Return [x, y] of the center of cell containing provided text 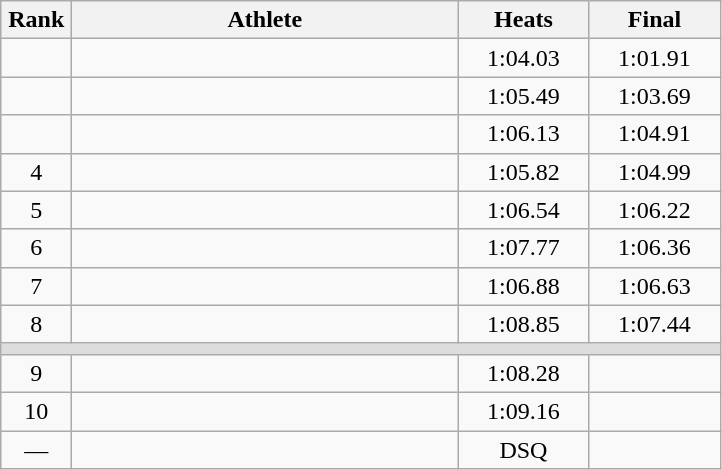
1:04.99 [654, 172]
1:07.44 [654, 324]
1:04.91 [654, 134]
7 [36, 286]
1:03.69 [654, 96]
4 [36, 172]
1:07.77 [524, 248]
9 [36, 373]
— [36, 449]
8 [36, 324]
1:01.91 [654, 58]
10 [36, 411]
Heats [524, 20]
Athlete [265, 20]
1:05.82 [524, 172]
1:06.54 [524, 210]
1:04.03 [524, 58]
Rank [36, 20]
1:06.88 [524, 286]
6 [36, 248]
5 [36, 210]
1:06.36 [654, 248]
1:09.16 [524, 411]
1:08.28 [524, 373]
1:06.22 [654, 210]
1:08.85 [524, 324]
DSQ [524, 449]
Final [654, 20]
1:06.63 [654, 286]
1:06.13 [524, 134]
1:05.49 [524, 96]
